Identify which cell holds the provided text, then report its (X, Y) central coordinate. 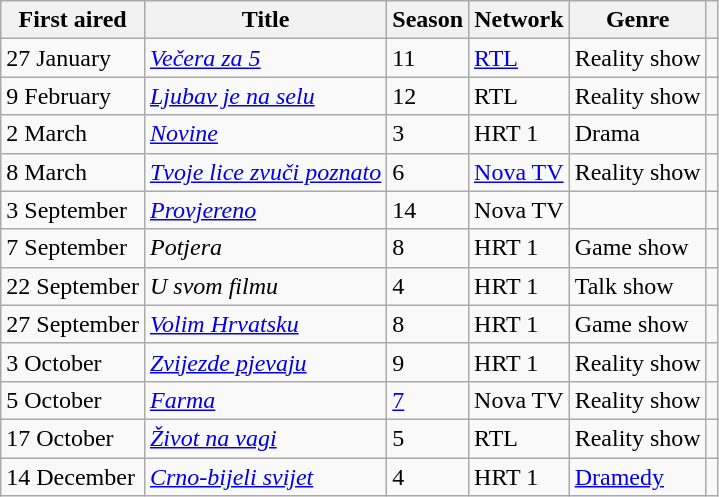
27 January (73, 58)
3 September (73, 210)
8 March (73, 172)
7 September (73, 248)
22 September (73, 286)
2 March (73, 134)
Genre (638, 20)
6 (428, 172)
27 September (73, 324)
5 (428, 438)
Season (428, 20)
3 (428, 134)
First aired (73, 20)
Volim Hrvatsku (265, 324)
Provjereno (265, 210)
Title (265, 20)
9 (428, 362)
9 February (73, 96)
U svom filmu (265, 286)
5 October (73, 400)
14 December (73, 477)
Tvoje lice zvuči poznato (265, 172)
Dramedy (638, 477)
Drama (638, 134)
Talk show (638, 286)
17 October (73, 438)
11 (428, 58)
Život na vagi (265, 438)
Zvijezde pjevaju (265, 362)
Večera za 5 (265, 58)
Ljubav je na selu (265, 96)
Network (520, 20)
7 (428, 400)
3 October (73, 362)
14 (428, 210)
Farma (265, 400)
Crno-bijeli svijet (265, 477)
Novine (265, 134)
12 (428, 96)
Potjera (265, 248)
